Search for the cell housing the specified text and yield its [X, Y] center coordinate. 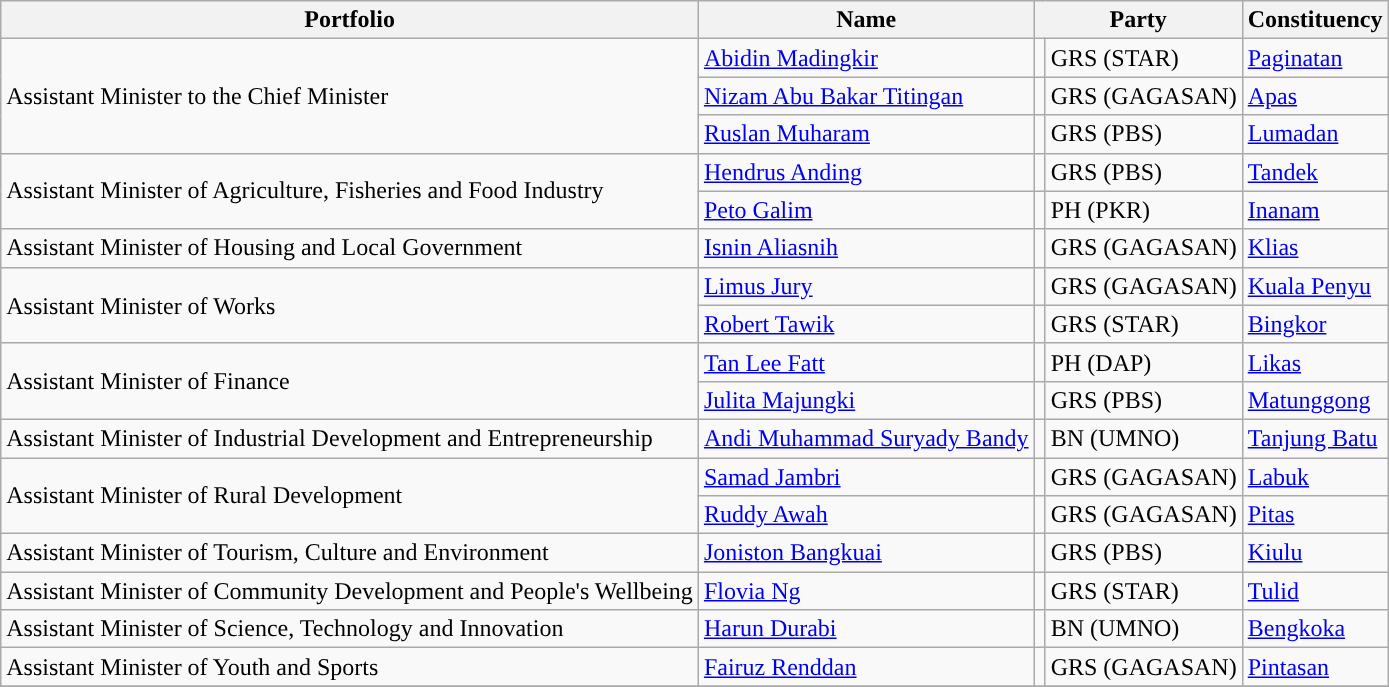
Assistant Minister of Tourism, Culture and Environment [350, 553]
Apas [1315, 96]
Matunggong [1315, 400]
Peto Galim [866, 210]
Klias [1315, 248]
Lumadan [1315, 134]
Constituency [1315, 20]
Assistant Minister of Rural Development [350, 496]
Assistant Minister to the Chief Minister [350, 96]
Assistant Minister of Finance [350, 381]
Kuala Penyu [1315, 286]
Assistant Minister of Youth and Sports [350, 667]
PH (PKR) [1144, 210]
Andi Muhammad Suryady Bandy [866, 438]
Assistant Minister of Housing and Local Government [350, 248]
PH (DAP) [1144, 362]
Samad Jambri [866, 477]
Assistant Minister of Industrial Development and Entrepreneurship [350, 438]
Paginatan [1315, 58]
Joniston Bangkuai [866, 553]
Tanjung Batu [1315, 438]
Inanam [1315, 210]
Harun Durabi [866, 629]
Robert Tawik [866, 324]
Likas [1315, 362]
Isnin Aliasnih [866, 248]
Pintasan [1315, 667]
Assistant Minister of Science, Technology and Innovation [350, 629]
Bengkoka [1315, 629]
Party [1138, 20]
Pitas [1315, 515]
Tan Lee Fatt [866, 362]
Tandek [1315, 172]
Flovia Ng [866, 591]
Kiulu [1315, 553]
Ruslan Muharam [866, 134]
Tulid [1315, 591]
Abidin Madingkir [866, 58]
Assistant Minister of Works [350, 305]
Fairuz Renddan [866, 667]
Portfolio [350, 20]
Julita Majungki [866, 400]
Nizam Abu Bakar Titingan [866, 96]
Limus Jury [866, 286]
Labuk [1315, 477]
Assistant Minister of Agriculture, Fisheries and Food Industry [350, 191]
Assistant Minister of Community Development and People's Wellbeing [350, 591]
Bingkor [1315, 324]
Name [866, 20]
Ruddy Awah [866, 515]
Hendrus Anding [866, 172]
